Return [X, Y] of the center of cell containing provided text 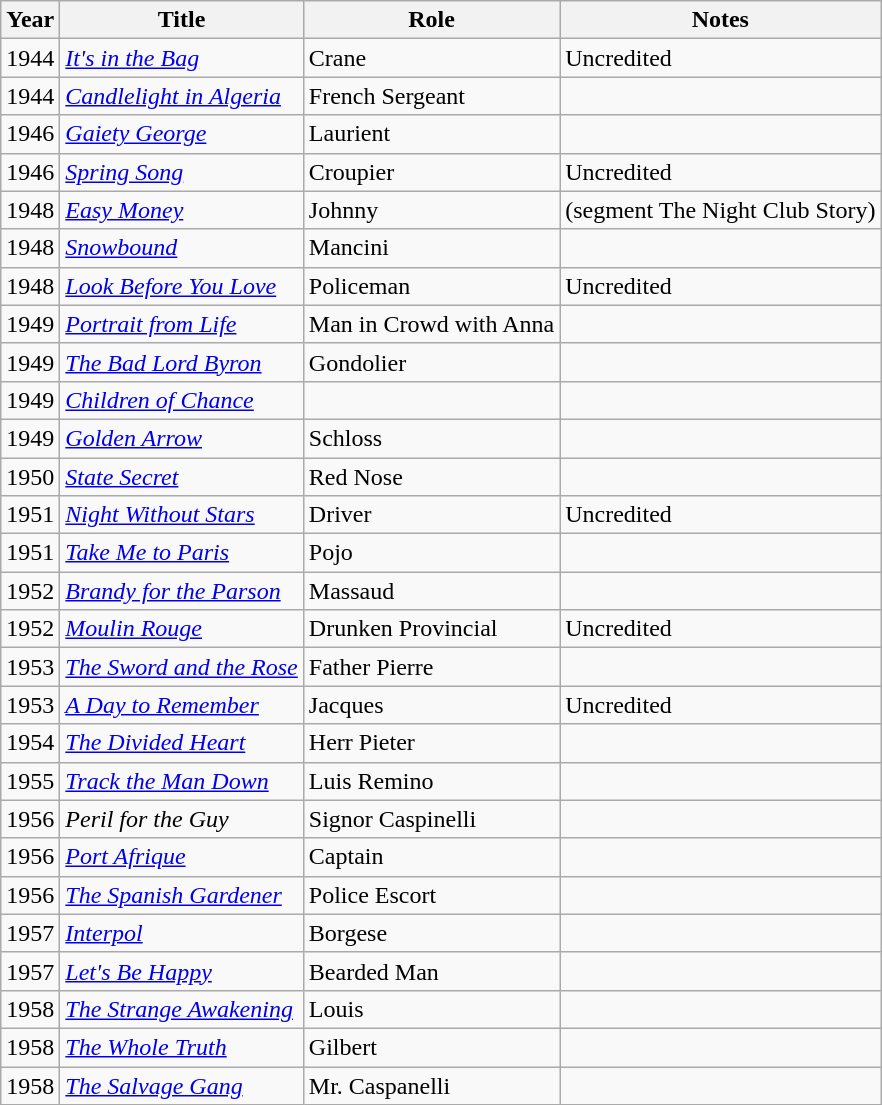
Look Before You Love [182, 286]
Gilbert [431, 1047]
The Strange Awakening [182, 1009]
Laurient [431, 134]
Bearded Man [431, 971]
Mancini [431, 248]
Role [431, 20]
Driver [431, 515]
Peril for the Guy [182, 819]
Herr Pieter [431, 743]
Title [182, 20]
Policeman [431, 286]
Portrait from Life [182, 324]
Easy Money [182, 210]
Snowbound [182, 248]
Mr. Caspanelli [431, 1085]
The Bad Lord Byron [182, 362]
Father Pierre [431, 667]
Captain [431, 857]
Signor Caspinelli [431, 819]
Man in Crowd with Anna [431, 324]
1955 [30, 781]
1954 [30, 743]
A Day to Remember [182, 705]
Candlelight in Algeria [182, 96]
The Whole Truth [182, 1047]
Jacques [431, 705]
Massaud [431, 591]
1950 [30, 477]
Louis [431, 1009]
Red Nose [431, 477]
(segment The Night Club Story) [720, 210]
The Salvage Gang [182, 1085]
Croupier [431, 172]
The Divided Heart [182, 743]
Gondolier [431, 362]
Notes [720, 20]
Moulin Rouge [182, 629]
The Sword and the Rose [182, 667]
Track the Man Down [182, 781]
French Sergeant [431, 96]
Let's Be Happy [182, 971]
Spring Song [182, 172]
Luis Remino [431, 781]
It's in the Bag [182, 58]
Port Afrique [182, 857]
Brandy for the Parson [182, 591]
Crane [431, 58]
Schloss [431, 438]
Night Without Stars [182, 515]
Children of Chance [182, 400]
The Spanish Gardener [182, 895]
State Secret [182, 477]
Gaiety George [182, 134]
Police Escort [431, 895]
Interpol [182, 933]
Year [30, 20]
Borgese [431, 933]
Pojo [431, 553]
Drunken Provincial [431, 629]
Take Me to Paris [182, 553]
Golden Arrow [182, 438]
Johnny [431, 210]
